Find where the given text appears and provide that cell's center as [X, Y] coordinate. 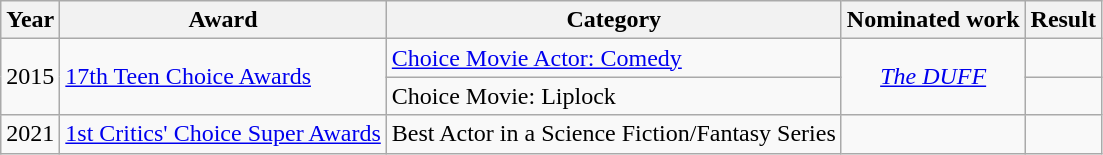
Award [223, 20]
Choice Movie: Liplock [614, 96]
1st Critics' Choice Super Awards [223, 134]
Year [30, 20]
17th Teen Choice Awards [223, 77]
2015 [30, 77]
Best Actor in a Science Fiction/Fantasy Series [614, 134]
2021 [30, 134]
Nominated work [933, 20]
Result [1063, 20]
The DUFF [933, 77]
Choice Movie Actor: Comedy [614, 58]
Category [614, 20]
